Capture the cell that displays the provided text and extract its [X, Y] central coordinate. 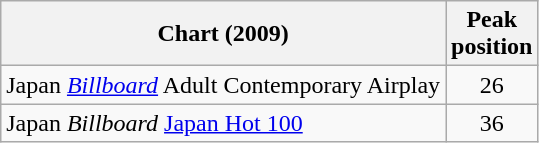
Peakposition [492, 34]
Japan Billboard Japan Hot 100 [224, 123]
Chart (2009) [224, 34]
36 [492, 123]
26 [492, 85]
Japan Billboard Adult Contemporary Airplay [224, 85]
